Search for the cell housing the specified text and yield its (x, y) center coordinate. 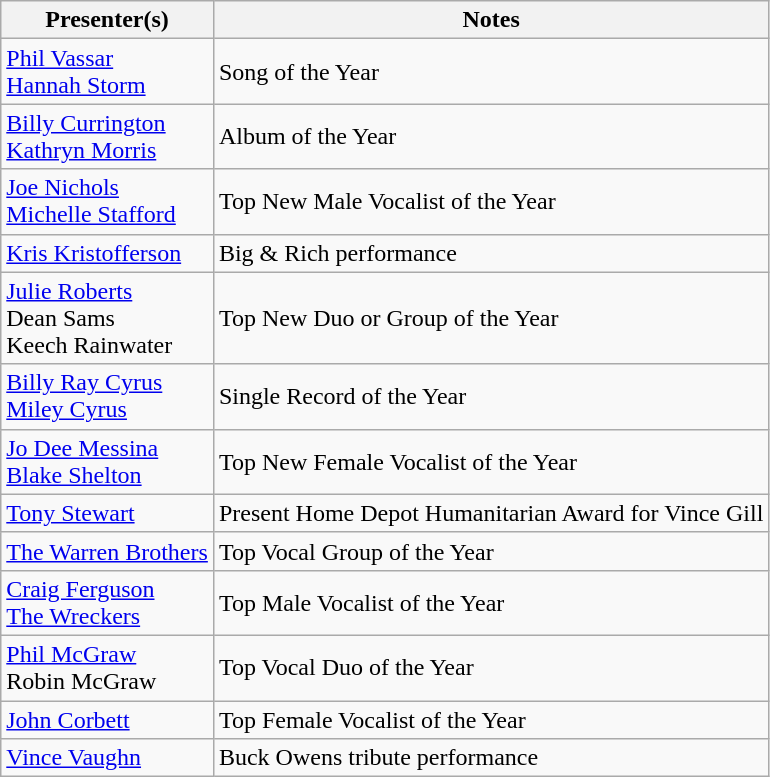
Song of the Year (491, 72)
Top Vocal Duo of the Year (491, 668)
Top New Female Vocalist of the Year (491, 462)
Kris Kristofferson (108, 253)
The Warren Brothers (108, 551)
Presenter(s) (108, 20)
Billy Ray CyrusMiley Cyrus (108, 396)
Billy CurringtonKathryn Morris (108, 136)
Jo Dee MessinaBlake Shelton (108, 462)
Top Male Vocalist of the Year (491, 602)
Tony Stewart (108, 513)
Buck Owens tribute performance (491, 758)
Top Vocal Group of the Year (491, 551)
Top New Duo or Group of the Year (491, 318)
Top Female Vocalist of the Year (491, 719)
Julie RobertsDean SamsKeech Rainwater (108, 318)
Joe NicholsMichelle Stafford (108, 202)
Phil McGrawRobin McGraw (108, 668)
Phil VassarHannah Storm (108, 72)
Big & Rich performance (491, 253)
Album of the Year (491, 136)
Single Record of the Year (491, 396)
John Corbett (108, 719)
Craig FergusonThe Wreckers (108, 602)
Top New Male Vocalist of the Year (491, 202)
Present Home Depot Humanitarian Award for Vince Gill (491, 513)
Vince Vaughn (108, 758)
Notes (491, 20)
